Pinpoint the cell where the given text exists, returning its (X, Y) midpoint coordinate. 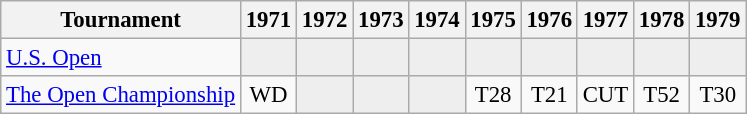
CUT (605, 95)
1975 (493, 20)
1979 (718, 20)
Tournament (121, 20)
1971 (268, 20)
1976 (549, 20)
1978 (661, 20)
T28 (493, 95)
1974 (437, 20)
1972 (325, 20)
1973 (381, 20)
The Open Championship (121, 95)
T21 (549, 95)
U.S. Open (121, 58)
T52 (661, 95)
1977 (605, 20)
WD (268, 95)
T30 (718, 95)
